Pinpoint the cell where the given text exists, returning its [x, y] midpoint coordinate. 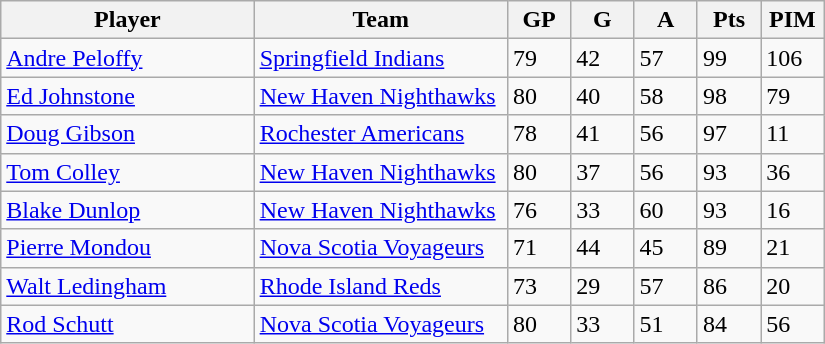
Ed Johnstone [128, 96]
84 [728, 324]
40 [602, 96]
98 [728, 96]
58 [666, 96]
89 [728, 248]
A [666, 20]
Team [380, 20]
73 [538, 286]
42 [602, 58]
21 [792, 248]
45 [666, 248]
Pierre Mondou [128, 248]
86 [728, 286]
20 [792, 286]
Rhode Island Reds [380, 286]
Rod Schutt [128, 324]
G [602, 20]
Pts [728, 20]
106 [792, 58]
Walt Ledingham [128, 286]
51 [666, 324]
60 [666, 210]
76 [538, 210]
41 [602, 134]
97 [728, 134]
44 [602, 248]
Tom Colley [128, 172]
Springfield Indians [380, 58]
71 [538, 248]
Andre Peloffy [128, 58]
37 [602, 172]
16 [792, 210]
Blake Dunlop [128, 210]
Doug Gibson [128, 134]
36 [792, 172]
29 [602, 286]
Rochester Americans [380, 134]
99 [728, 58]
78 [538, 134]
11 [792, 134]
Player [128, 20]
GP [538, 20]
PIM [792, 20]
